From the cell containing the given text, extract its center point as (X, Y) coordinate. 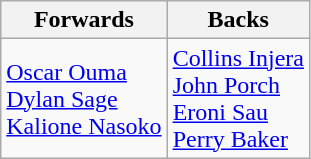
Backs (238, 20)
Collins Injera John Porch Eroni Sau Perry Baker (238, 98)
Forwards (84, 20)
Oscar Ouma Dylan Sage Kalione Nasoko (84, 98)
